Provide the [x, y] coordinate of the cell's center where the given text is located.  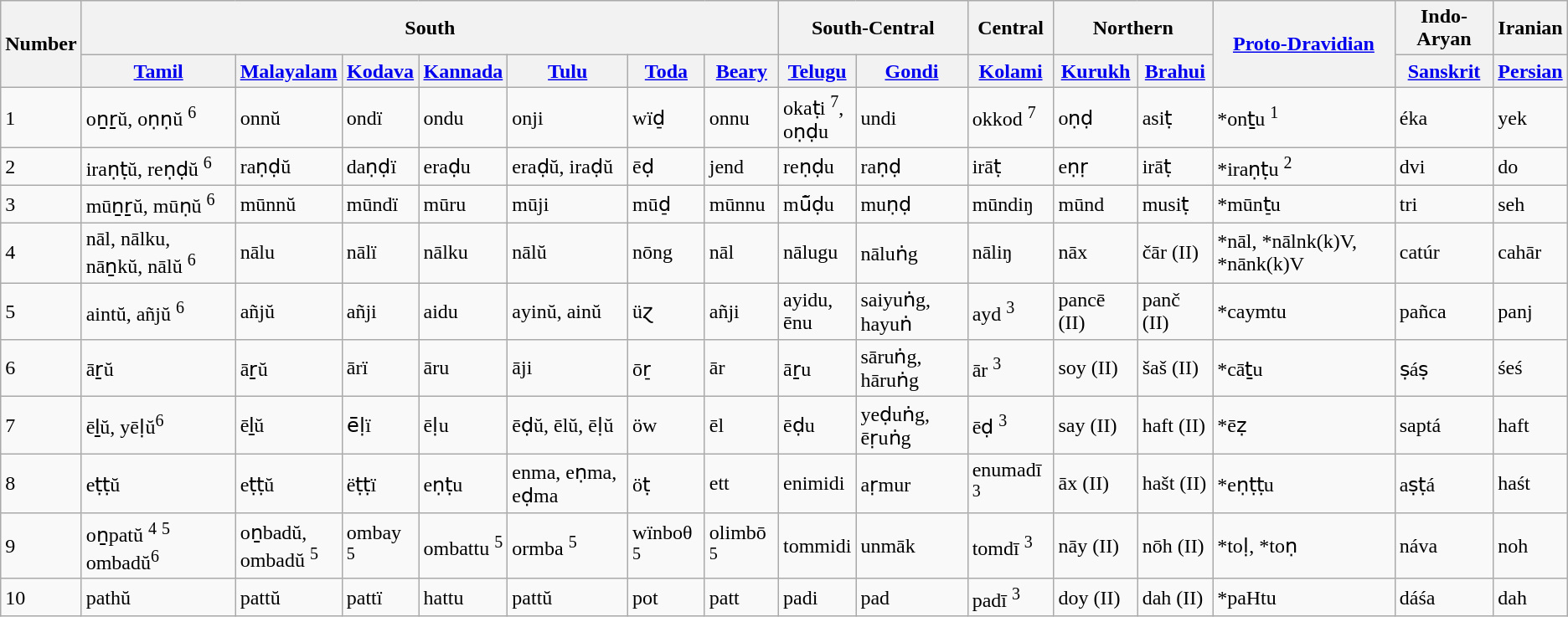
mū̃ḍu [817, 204]
daṇḍï [380, 167]
2 [41, 167]
mūnnu [741, 204]
*toḷ, *toṇ [1304, 546]
onji [568, 117]
Northern [1133, 28]
Toda [667, 71]
onnu [741, 117]
mūd̠ [667, 204]
hattu [463, 598]
mūji [568, 204]
8 [41, 484]
ēḍ 3 [1010, 425]
ett [741, 484]
āji [568, 368]
muṇḍ [911, 204]
undi [911, 117]
Central [1010, 28]
oṉpatŭ 4 5 ombadŭ6 [158, 546]
oṉbadŭ, ombadŭ 5 [288, 546]
ēḍ [667, 167]
ēḍŭ, ēlŭ, ēḷŭ [568, 425]
saiyuṅg, hayuṅ [911, 311]
10 [41, 598]
haśt [1531, 484]
mūndï [380, 204]
6 [41, 368]
nālku [463, 253]
nālu [288, 253]
pañca [1444, 311]
*eṇṭṭu [1304, 484]
pathŭ [158, 598]
Beary [741, 71]
pancē (II) [1096, 311]
nāl [741, 253]
aṛmur [911, 484]
nāluṅg [911, 253]
9 [41, 546]
olimbō 5 [741, 546]
musiṭ [1174, 204]
do [1531, 167]
iraṇṭŭ, reṇḍŭ 6 [158, 167]
aintŭ, añjŭ 6 [158, 311]
raṇḍ [911, 167]
wïnboθ 5 [667, 546]
nālŭ [568, 253]
asiṭ [1174, 117]
Telugu [817, 71]
5 [41, 311]
padi [817, 598]
ombay 5 [380, 546]
ayinŭ, ainŭ [568, 311]
okkod 7 [1010, 117]
nāliŋ [1010, 253]
4 [41, 253]
*ēẓ [1304, 425]
ēḷu [463, 425]
7 [41, 425]
Number [41, 44]
öṭ [667, 484]
mūru [463, 204]
ayidu,ēnu [817, 311]
oṉṟŭ, oṇṇŭ 6 [158, 117]
añjŭ [288, 311]
öw [667, 425]
nāl, nālku, nāṉkŭ, nālŭ 6 [158, 253]
hašt (II) [1174, 484]
eṇṛ [1096, 167]
*onṯu 1 [1304, 117]
doy (II) [1096, 598]
tommidi [817, 546]
ēl [741, 425]
enma, eṇma, eḍma [568, 484]
Iranian [1531, 28]
Kurukh [1096, 71]
*cāṯu [1304, 368]
unmāk [911, 546]
čār (II) [1174, 253]
nōh (II) [1174, 546]
Proto-Dravidian [1304, 44]
1 [41, 117]
soy (II) [1096, 368]
dáśa [1444, 598]
éka [1444, 117]
nāy (II) [1096, 546]
ṣáṣ [1444, 368]
dah (II) [1174, 598]
saptá [1444, 425]
ār 3 [1010, 368]
enumadī 3 [1010, 484]
3 [41, 204]
pad [911, 598]
enimidi [817, 484]
padī 3 [1010, 598]
ormba 5 [568, 546]
patt [741, 598]
Kolami [1010, 71]
üɀ [667, 311]
ombattu 5 [463, 546]
śeś [1531, 368]
*mūnt̠u [1304, 204]
jend [741, 167]
*nāl, *nālnk(k)V, *nānk(k)V [1304, 253]
South [430, 28]
panč (II) [1174, 311]
eṇṭu [463, 484]
mūṉṟŭ, mūṇŭ 6 [158, 204]
noh [1531, 546]
mūnnŭ [288, 204]
wïd̠ [667, 117]
haft [1531, 425]
ēḻŭ [288, 425]
ë̄ḷï [380, 425]
ēḻŭ, yēḷŭ6 [158, 425]
South-Central [873, 28]
seh [1531, 204]
āṟu [817, 368]
nōng [667, 253]
onnŭ [288, 117]
ēḍu [817, 425]
ondï [380, 117]
yeḍuṅg, ēṛuṅg [911, 425]
dah [1531, 598]
ondu [463, 117]
Sanskrit [1444, 71]
sāruṅg, hāruṅg [911, 368]
ōr̠ [667, 368]
pattï [380, 598]
reṇḍu [817, 167]
pot [667, 598]
Malayalam [288, 71]
tri [1444, 204]
dvi [1444, 167]
ārï [380, 368]
āru [463, 368]
Tamil [158, 71]
*paHtu [1304, 598]
haft (II) [1174, 425]
cahār [1531, 253]
Kodava [380, 71]
mūnd [1096, 204]
ayd 3 [1010, 311]
mūndiŋ [1010, 204]
nālugu [817, 253]
náva [1444, 546]
tomdī 3 [1010, 546]
Persian [1531, 71]
oṇḍ [1096, 117]
nāx [1096, 253]
catúr [1444, 253]
*iraṇṭu 2 [1304, 167]
panj [1531, 311]
ëṭṭï [380, 484]
*caymtu [1304, 311]
aidu [463, 311]
ār [741, 368]
Indo-Aryan [1444, 28]
raṇḍŭ [288, 167]
say (II) [1096, 425]
eraḍu [463, 167]
eraḍŭ, iraḍŭ [568, 167]
āx (II) [1096, 484]
nālï [380, 253]
yek [1531, 117]
Gondi [911, 71]
aṣṭá [1444, 484]
Tulu [568, 71]
Brahui [1174, 71]
Kannada [463, 71]
okaṭi 7,oṇḍu [817, 117]
šaš (II) [1174, 368]
